Locate the cell with the specified text and output its [X, Y] center coordinate. 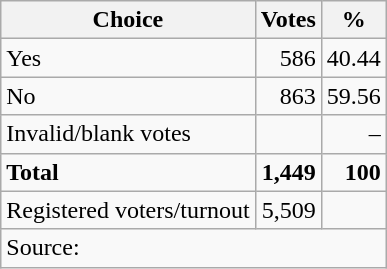
– [354, 134]
Votes [288, 20]
586 [288, 58]
Invalid/blank votes [128, 134]
40.44 [354, 58]
Yes [128, 58]
Choice [128, 20]
863 [288, 96]
1,449 [288, 172]
Source: [194, 248]
100 [354, 172]
No [128, 96]
5,509 [288, 210]
Registered voters/turnout [128, 210]
Total [128, 172]
59.56 [354, 96]
% [354, 20]
